For the text-containing cell, return its midpoint in [X, Y] coordinate format. 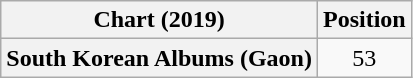
53 [364, 58]
South Korean Albums (Gaon) [160, 58]
Chart (2019) [160, 20]
Position [364, 20]
